Provide the [X, Y] coordinate of the cell's center where the given text is located.  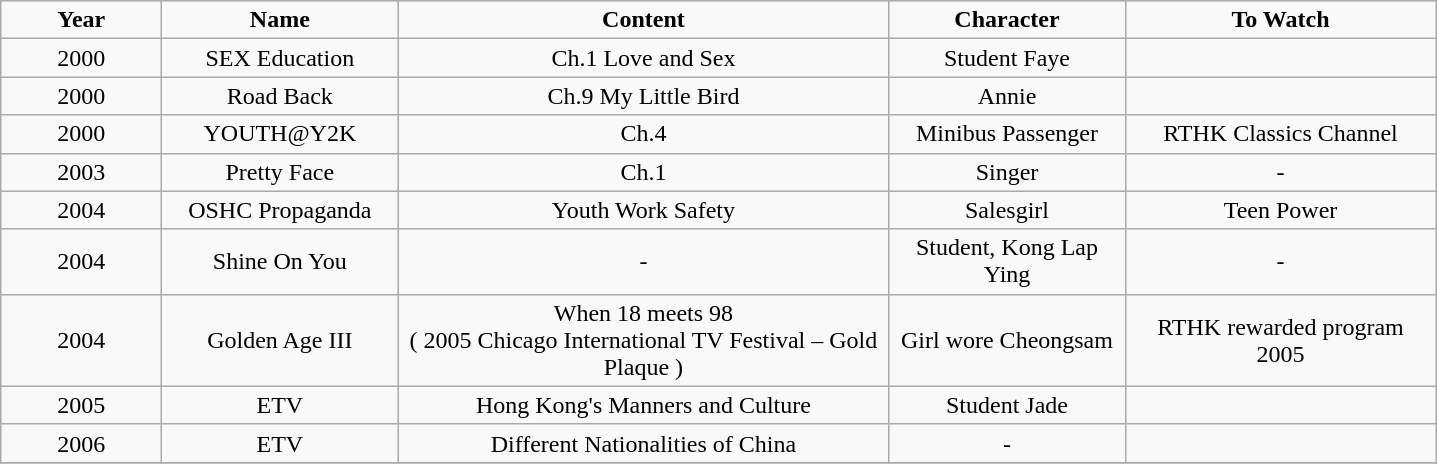
2006 [82, 443]
OSHC Propaganda [280, 210]
Ch.9 My Little Bird [644, 96]
Girl wore Cheongsam [1007, 340]
Road Back [280, 96]
Ch.1 [644, 172]
2003 [82, 172]
Student Jade [1007, 405]
2005 [82, 405]
Character [1007, 20]
Teen Power [1280, 210]
Content [644, 20]
Hong Kong's Manners and Culture [644, 405]
RTHK Classics Channel [1280, 134]
Youth Work Safety [644, 210]
Student Faye [1007, 58]
Golden Age III [280, 340]
Salesgirl [1007, 210]
RTHK rewarded program 2005 [1280, 340]
Ch.1 Love and Sex [644, 58]
Shine On You [280, 262]
Ch.4 [644, 134]
Pretty Face [280, 172]
SEX Education [280, 58]
Name [280, 20]
Student, Kong Lap Ying [1007, 262]
Year [82, 20]
To Watch [1280, 20]
Singer [1007, 172]
Minibus Passenger [1007, 134]
When 18 meets 98( 2005 Chicago International TV Festival – Gold Plaque ) [644, 340]
Annie [1007, 96]
YOUTH@Y2K [280, 134]
Different Nationalities of China [644, 443]
